Identify which cell holds the provided text, then report its (x, y) central coordinate. 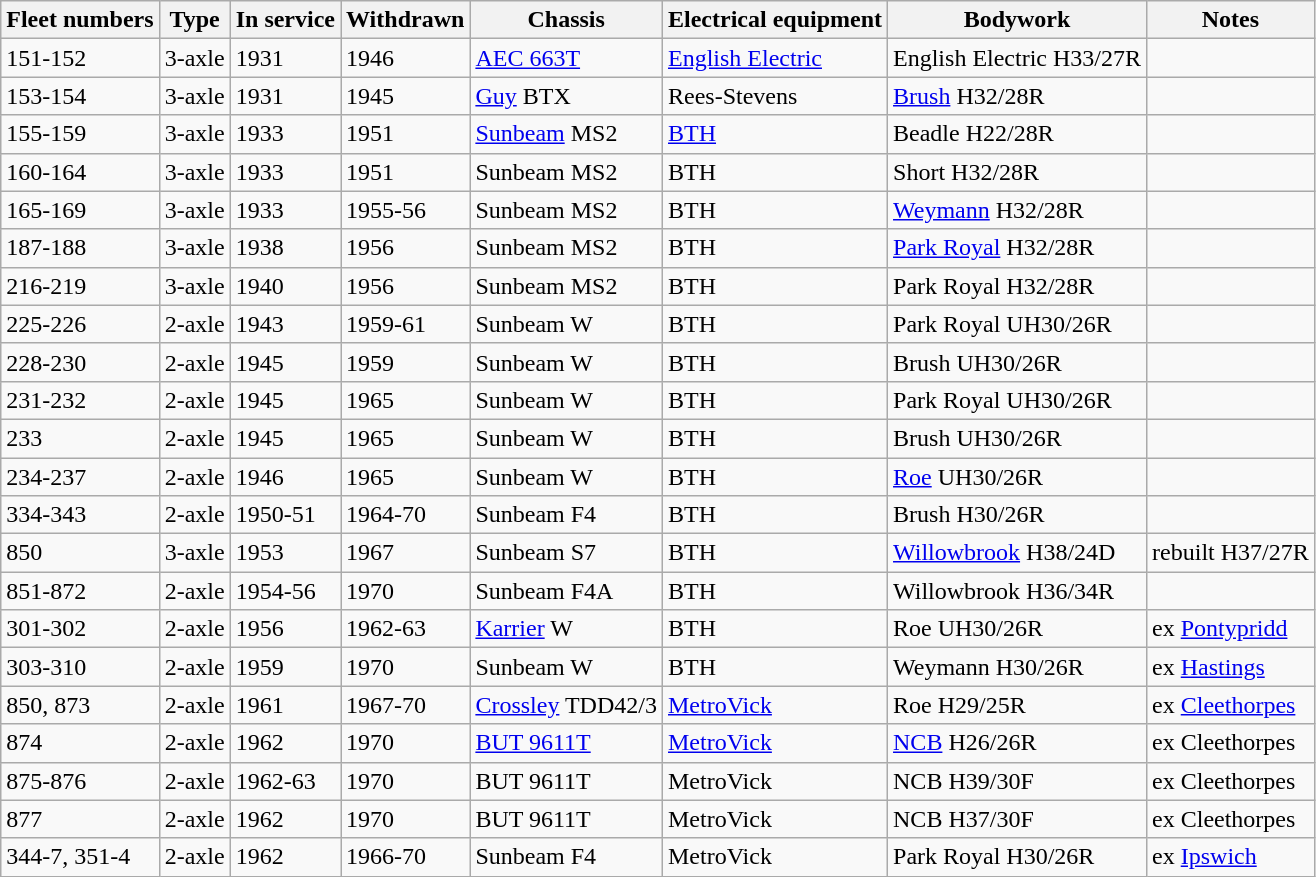
225-226 (80, 324)
Electrical equipment (774, 20)
874 (80, 743)
Park Royal H30/26R (1018, 857)
160-164 (80, 172)
Rees-Stevens (774, 96)
155-159 (80, 134)
344-7, 351-4 (80, 857)
Brush H32/28R (1018, 96)
1940 (285, 286)
Fleet numbers (80, 20)
Withdrawn (406, 20)
1955-56 (406, 210)
Chassis (566, 20)
1966-70 (406, 857)
877 (80, 819)
Willowbrook H38/24D (1018, 553)
1967-70 (406, 705)
Guy BTX (566, 96)
234-237 (80, 477)
1954-56 (285, 591)
Sunbeam F4A (566, 591)
Brush H30/26R (1018, 515)
Willowbrook H36/34R (1018, 591)
216-219 (80, 286)
1967 (406, 553)
In service (285, 20)
NCB H26/26R (1018, 743)
1943 (285, 324)
1964-70 (406, 515)
NCB H37/30F (1018, 819)
AEC 663T (566, 58)
875-876 (80, 781)
850 (80, 553)
301-302 (80, 629)
ex Hastings (1231, 667)
151-152 (80, 58)
Weymann H30/26R (1018, 667)
NCB H39/30F (1018, 781)
165-169 (80, 210)
233 (80, 438)
Karrier W (566, 629)
English Electric H33/27R (1018, 58)
334-343 (80, 515)
851-872 (80, 591)
1938 (285, 248)
231-232 (80, 400)
1961 (285, 705)
Sunbeam S7 (566, 553)
Type (194, 20)
Crossley TDD42/3 (566, 705)
Bodywork (1018, 20)
Beadle H22/28R (1018, 134)
1953 (285, 553)
153-154 (80, 96)
228-230 (80, 362)
187-188 (80, 248)
Short H32/28R (1018, 172)
850, 873 (80, 705)
Notes (1231, 20)
English Electric (774, 58)
ex Ipswich (1231, 857)
1959-61 (406, 324)
Roe H29/25R (1018, 705)
303-310 (80, 667)
1950-51 (285, 515)
rebuilt H37/27R (1231, 553)
Weymann H32/28R (1018, 210)
ex Pontypridd (1231, 629)
